For the text-containing cell, return its midpoint in (X, Y) coordinate format. 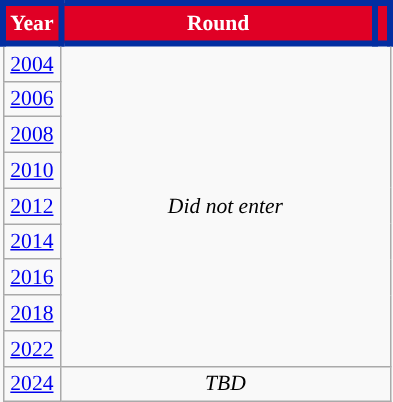
2022 (32, 349)
2024 (32, 384)
2012 (32, 206)
TBD (226, 384)
2010 (32, 171)
Year (32, 23)
Round (218, 23)
Did not enter (226, 206)
2006 (32, 99)
2004 (32, 63)
2014 (32, 242)
2008 (32, 135)
2018 (32, 313)
2016 (32, 278)
